From the cell containing the given text, extract its center point as (x, y) coordinate. 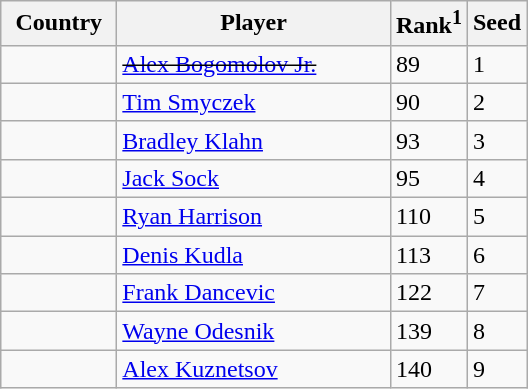
Player (254, 24)
Denis Kudla (254, 255)
Country (59, 24)
Bradley Klahn (254, 140)
113 (428, 255)
2 (496, 102)
9 (496, 369)
Rank1 (428, 24)
95 (428, 178)
Jack Sock (254, 178)
90 (428, 102)
Ryan Harrison (254, 217)
93 (428, 140)
4 (496, 178)
110 (428, 217)
Seed (496, 24)
122 (428, 293)
8 (496, 331)
3 (496, 140)
Alex Bogomolov Jr. (254, 64)
5 (496, 217)
Tim Smyczek (254, 102)
89 (428, 64)
1 (496, 64)
139 (428, 331)
Wayne Odesnik (254, 331)
Alex Kuznetsov (254, 369)
6 (496, 255)
140 (428, 369)
Frank Dancevic (254, 293)
7 (496, 293)
